Return [x, y] of the center of cell containing provided text 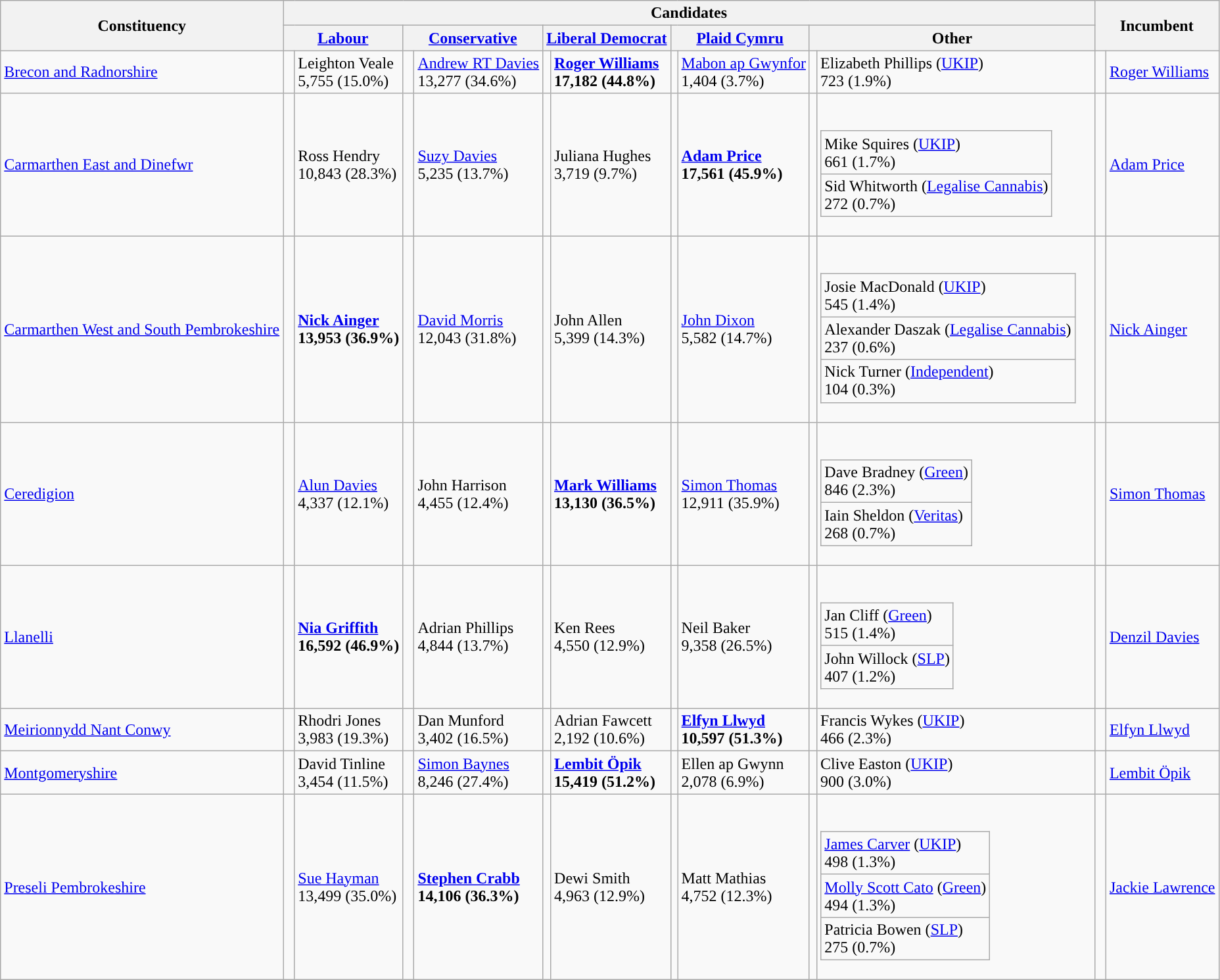
Elfyn Llwyd [1162, 730]
Nia Griffith16,592 (46.9%) [348, 637]
John Harrison4,455 (12.4%) [479, 494]
Stephen Crabb14,106 (36.3%) [479, 887]
Constituency [142, 26]
Mike Squires (UKIP)661 (1.7%) [936, 152]
Adam Price17,561 (45.9%) [743, 165]
Molly Scott Cato (Green)494 (1.3%) [906, 895]
Montgomeryshire [142, 773]
Roger Williams17,182 (44.8%) [611, 72]
Meirionnydd Nant Conwy [142, 730]
Jan Cliff (Green)515 (1.4%) [887, 624]
Patricia Bowen (SLP)275 (0.7%) [906, 939]
Roger Williams [1162, 72]
Nick Turner (Independent)104 (0.3%) [948, 381]
Mike Squires (UKIP)661 (1.7%) Sid Whitworth (Legalise Cannabis)272 (0.7%) [956, 165]
Andrew RT Davies13,277 (34.6%) [479, 72]
James Carver (UKIP)498 (1.3%) [906, 853]
Dave Bradney (Green)846 (2.3%) [897, 481]
Carmarthen West and South Pembrokeshire [142, 330]
Lembit Öpik [1162, 773]
Preseli Pembrokeshire [142, 887]
Dave Bradney (Green)846 (2.3%) Iain Sheldon (Veritas)268 (0.7%) [956, 494]
Conservative [473, 38]
Adam Price [1162, 165]
John Dixon5,582 (14.7%) [743, 330]
Simon Thomas [1162, 494]
Sue Hayman13,499 (35.0%) [348, 887]
John Allen5,399 (14.3%) [611, 330]
Candidates [689, 13]
Sid Whitworth (Legalise Cannabis)272 (0.7%) [936, 195]
Elfyn Llwyd10,597 (51.3%) [743, 730]
Lembit Öpik15,419 (51.2%) [611, 773]
Other [952, 38]
Rhodri Jones3,983 (19.3%) [348, 730]
Matt Mathias4,752 (12.3%) [743, 887]
Plaid Cymru [740, 38]
Ross Hendry10,843 (28.3%) [348, 165]
James Carver (UKIP)498 (1.3%) Molly Scott Cato (Green)494 (1.3%) Patricia Bowen (SLP)275 (0.7%) [956, 887]
Liberal Democrat [607, 38]
Brecon and Radnorshire [142, 72]
David Tinline3,454 (11.5%) [348, 773]
Dan Munford3,402 (16.5%) [479, 730]
Adrian Phillips4,844 (13.7%) [479, 637]
Clive Easton (UKIP)900 (3.0%) [956, 773]
Nick Ainger [1162, 330]
Jan Cliff (Green)515 (1.4%) John Willock (SLP)407 (1.2%) [956, 637]
Labour [343, 38]
Josie MacDonald (UKIP)545 (1.4%) [948, 296]
Llanelli [142, 637]
Denzil Davies [1162, 637]
Simon Thomas12,911 (35.9%) [743, 494]
Nick Ainger13,953 (36.9%) [348, 330]
Jackie Lawrence [1162, 887]
Ceredigion [142, 494]
Ellen ap Gwynn2,078 (6.9%) [743, 773]
Mabon ap Gwynfor1,404 (3.7%) [743, 72]
Leighton Veale5,755 (15.0%) [348, 72]
Juliana Hughes3,719 (9.7%) [611, 165]
Iain Sheldon (Veritas)268 (0.7%) [897, 525]
Carmarthen East and Dinefwr [142, 165]
Francis Wykes (UKIP)466 (2.3%) [956, 730]
Neil Baker9,358 (26.5%) [743, 637]
Mark Williams13,130 (36.5%) [611, 494]
Suzy Davies5,235 (13.7%) [479, 165]
Simon Baynes8,246 (27.4%) [479, 773]
Alexander Daszak (Legalise Cannabis)237 (0.6%) [948, 338]
Adrian Fawcett2,192 (10.6%) [611, 730]
David Morris12,043 (31.8%) [479, 330]
Incumbent [1157, 26]
Elizabeth Phillips (UKIP)723 (1.9%) [956, 72]
Josie MacDonald (UKIP)545 (1.4%) Alexander Daszak (Legalise Cannabis)237 (0.6%) Nick Turner (Independent)104 (0.3%) [956, 330]
John Willock (SLP)407 (1.2%) [887, 666]
Dewi Smith4,963 (12.9%) [611, 887]
Ken Rees4,550 (12.9%) [611, 637]
Alun Davies4,337 (12.1%) [348, 494]
